Search for the cell housing the specified text and yield its (X, Y) center coordinate. 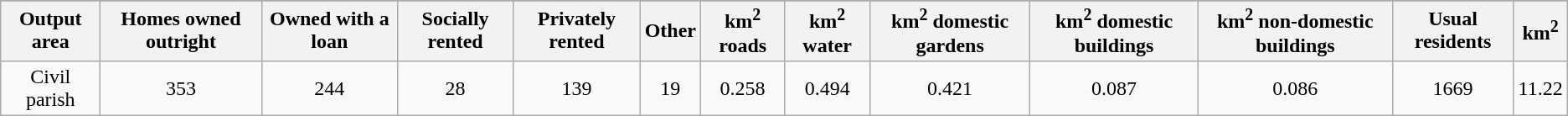
244 (329, 87)
11.22 (1540, 87)
Owned with a loan (329, 31)
km2 domestic buildings (1114, 31)
0.494 (828, 87)
Civil parish (50, 87)
19 (670, 87)
Output area (50, 31)
km2 roads (743, 31)
km2 water (828, 31)
0.258 (743, 87)
Usual residents (1452, 31)
Homes owned outright (181, 31)
1669 (1452, 87)
139 (576, 87)
Socially rented (455, 31)
353 (181, 87)
0.087 (1114, 87)
0.086 (1296, 87)
km2 non-domestic buildings (1296, 31)
28 (455, 87)
0.421 (950, 87)
Privately rented (576, 31)
km2 (1540, 31)
km2 domestic gardens (950, 31)
Other (670, 31)
